For the text-containing cell, return its midpoint in (X, Y) coordinate format. 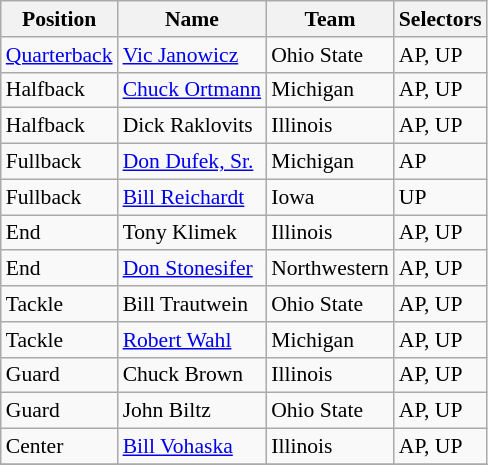
Bill Trautwein (192, 304)
Chuck Brown (192, 375)
Vic Janowicz (192, 55)
Position (60, 19)
AP (440, 162)
Center (60, 447)
UP (440, 197)
Selectors (440, 19)
John Biltz (192, 411)
Iowa (330, 197)
Don Dufek, Sr. (192, 162)
Name (192, 19)
Bill Vohaska (192, 447)
Robert Wahl (192, 340)
Northwestern (330, 269)
Don Stonesifer (192, 269)
Dick Raklovits (192, 126)
Bill Reichardt (192, 197)
Team (330, 19)
Chuck Ortmann (192, 90)
Quarterback (60, 55)
Tony Klimek (192, 233)
